Scan for the cell matching the given text and deliver its (X, Y) coordinate at center. 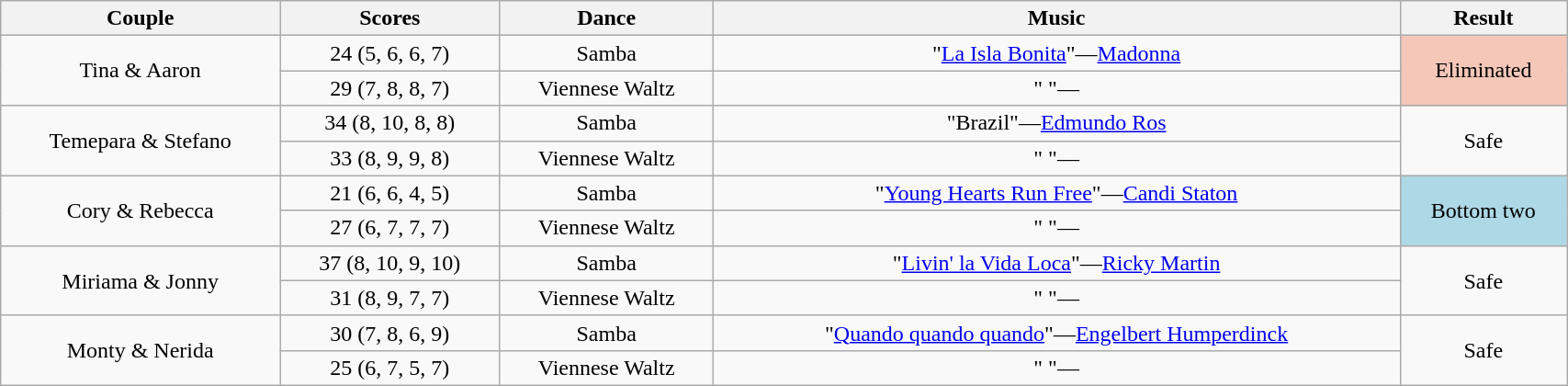
Dance (606, 18)
"Young Hearts Run Free"—Candi Staton (1056, 193)
Music (1056, 18)
Cory & Rebecca (141, 210)
"La Isla Bonita"—Madonna (1056, 53)
37 (8, 10, 9, 10) (390, 263)
"Livin' la Vida Loca"—Ricky Martin (1056, 263)
Bottom two (1483, 210)
Result (1483, 18)
Couple (141, 18)
Temepara & Stefano (141, 141)
25 (6, 7, 5, 7) (390, 368)
Scores (390, 18)
Monty & Nerida (141, 350)
33 (8, 9, 9, 8) (390, 158)
27 (6, 7, 7, 7) (390, 228)
Miriama & Jonny (141, 280)
"Brazil"—Edmundo Ros (1056, 123)
Tina & Aaron (141, 71)
30 (7, 8, 6, 9) (390, 333)
24 (5, 6, 6, 7) (390, 53)
31 (8, 9, 7, 7) (390, 298)
Eliminated (1483, 71)
21 (6, 6, 4, 5) (390, 193)
29 (7, 8, 8, 7) (390, 88)
34 (8, 10, 8, 8) (390, 123)
"Quando quando quando"—Engelbert Humperdinck (1056, 333)
